Detect which cell encompasses the target text, then output its [X, Y] center coordinate. 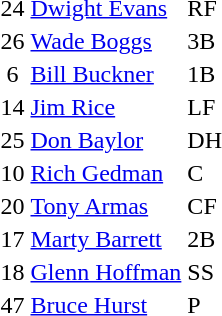
Rich Gedman [106, 173]
Glenn Hoffman [106, 272]
Marty Barrett [106, 239]
Don Baylor [106, 140]
Bill Buckner [106, 74]
Wade Boggs [106, 41]
Jim Rice [106, 107]
Tony Armas [106, 206]
